Search for the cell housing the specified text and yield its (X, Y) center coordinate. 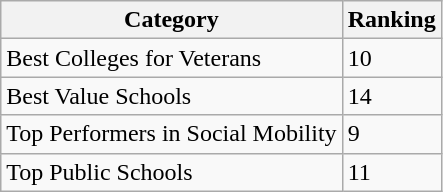
Ranking (392, 20)
Top Performers in Social Mobility (172, 134)
Category (172, 20)
Best Colleges for Veterans (172, 58)
Best Value Schools (172, 96)
11 (392, 172)
Top Public Schools (172, 172)
9 (392, 134)
14 (392, 96)
10 (392, 58)
